Return [X, Y] of the center of cell containing provided text 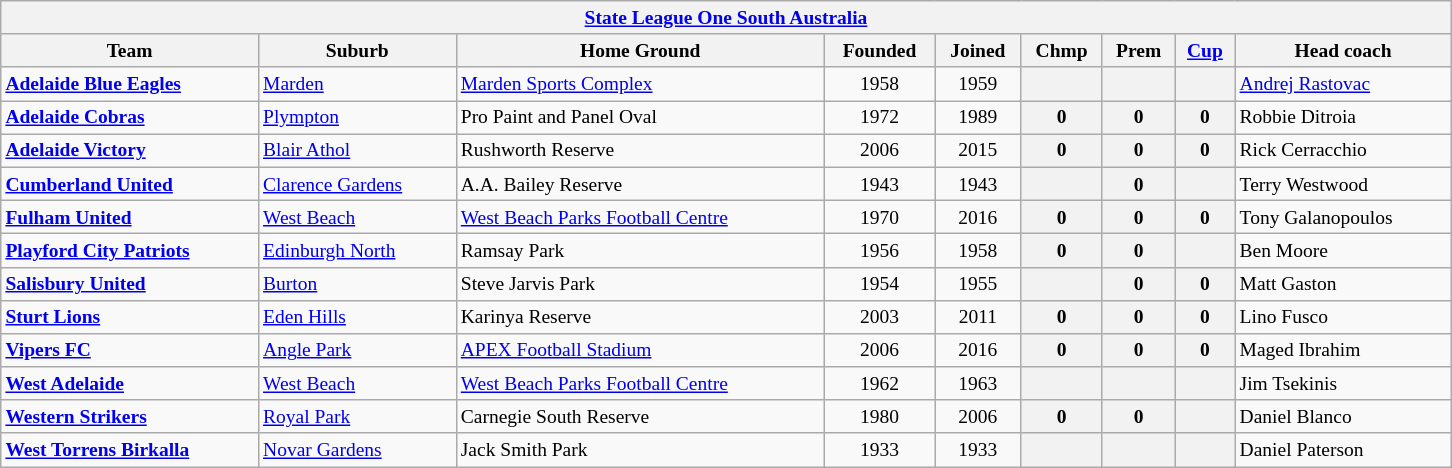
2011 [978, 316]
1980 [880, 416]
Matt Gaston [1343, 284]
Rick Cerracchio [1343, 150]
Royal Park [357, 416]
1962 [880, 384]
Chmp [1062, 50]
Daniel Paterson [1343, 450]
Sturt Lions [130, 316]
Adelaide Victory [130, 150]
Karinya Reserve [640, 316]
Ben Moore [1343, 250]
Vipers FC [130, 350]
Angle Park [357, 350]
1972 [880, 118]
Joined [978, 50]
1970 [880, 216]
Pro Paint and Panel Oval [640, 118]
Adelaide Blue Eagles [130, 84]
1955 [978, 284]
Carnegie South Reserve [640, 416]
APEX Football Stadium [640, 350]
2003 [880, 316]
Robbie Ditroia [1343, 118]
Cumberland United [130, 184]
West Torrens Birkalla [130, 450]
Burton [357, 284]
1956 [880, 250]
Tony Galanopoulos [1343, 216]
Home Ground [640, 50]
Prem [1138, 50]
Edinburgh North [357, 250]
Marden [357, 84]
Maged Ibrahim [1343, 350]
Cup [1205, 50]
Plympton [357, 118]
Salisbury United [130, 284]
State League One South Australia [726, 18]
A.A. Bailey Reserve [640, 184]
1989 [978, 118]
Rushworth Reserve [640, 150]
1959 [978, 84]
Daniel Blanco [1343, 416]
Jack Smith Park [640, 450]
Founded [880, 50]
Fulham United [130, 216]
Lino Fusco [1343, 316]
Western Strikers [130, 416]
Adelaide Cobras [130, 118]
Terry Westwood [1343, 184]
1963 [978, 384]
2015 [978, 150]
Marden Sports Complex [640, 84]
Steve Jarvis Park [640, 284]
Blair Athol [357, 150]
Ramsay Park [640, 250]
West Adelaide [130, 384]
Team [130, 50]
Andrej Rastovac [1343, 84]
Jim Tsekinis [1343, 384]
Clarence Gardens [357, 184]
Eden Hills [357, 316]
Novar Gardens [357, 450]
Head coach [1343, 50]
Suburb [357, 50]
1954 [880, 284]
Playford City Patriots [130, 250]
